Find where the given text appears and provide that cell's center as (x, y) coordinate. 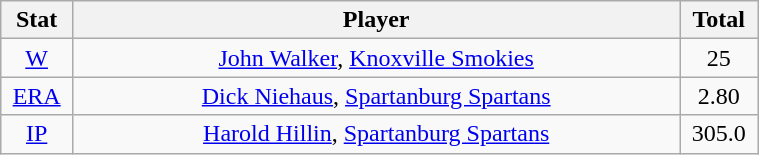
John Walker, Knoxville Smokies (376, 58)
Stat (37, 20)
Dick Niehaus, Spartanburg Spartans (376, 96)
305.0 (719, 134)
Player (376, 20)
ERA (37, 96)
25 (719, 58)
2.80 (719, 96)
W (37, 58)
Harold Hillin, Spartanburg Spartans (376, 134)
Total (719, 20)
IP (37, 134)
